Pinpoint the cell where the given text exists, returning its (X, Y) midpoint coordinate. 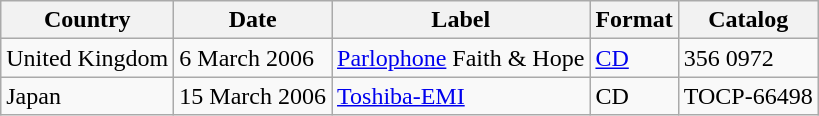
Japan (88, 96)
15 March 2006 (253, 96)
TOCP-66498 (748, 96)
356 0972 (748, 58)
Country (88, 20)
Format (634, 20)
Toshiba-EMI (461, 96)
Parlophone Faith & Hope (461, 58)
Date (253, 20)
United Kingdom (88, 58)
Catalog (748, 20)
Label (461, 20)
6 March 2006 (253, 58)
